Scan for the cell matching the given text and deliver its [X, Y] coordinate at center. 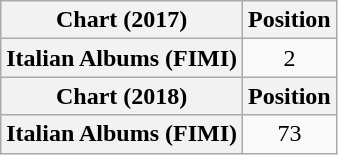
73 [290, 134]
Chart (2018) [122, 96]
Chart (2017) [122, 20]
2 [290, 58]
